Return the (x, y) coordinate for the center point of the cell that contains the specified text.  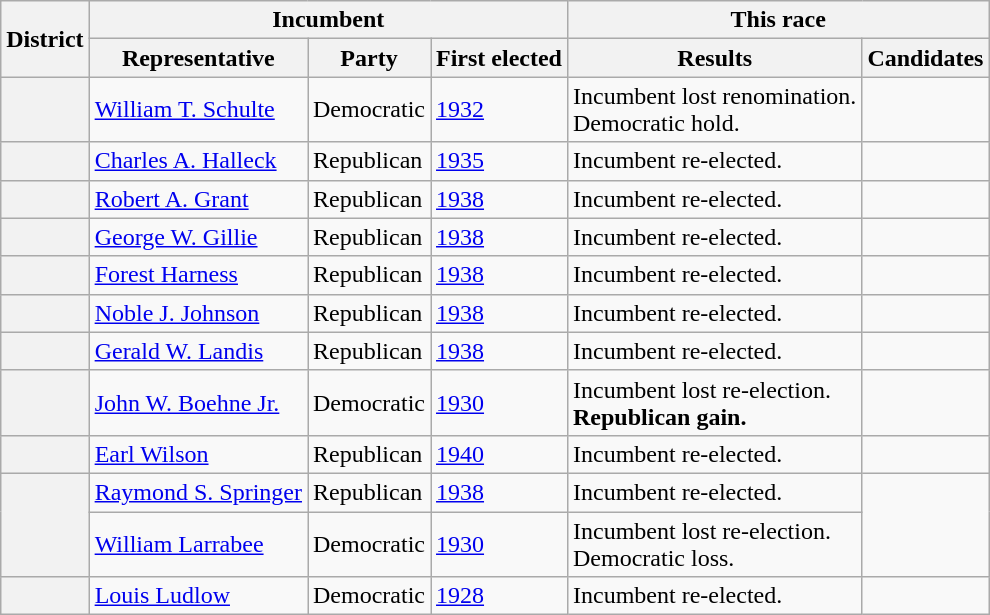
William Larrabee (198, 544)
Representative (198, 58)
Charles A. Halleck (198, 161)
1935 (498, 161)
Louis Ludlow (198, 596)
Incumbent lost renomination.Democratic hold. (714, 110)
Candidates (926, 58)
William T. Schulte (198, 110)
Incumbent lost re-election.Republican gain. (714, 402)
Earl Wilson (198, 454)
Incumbent lost re-election.Democratic loss. (714, 544)
Noble J. Johnson (198, 313)
District (45, 39)
Gerald W. Landis (198, 351)
1932 (498, 110)
Forest Harness (198, 275)
1940 (498, 454)
First elected (498, 58)
Raymond S. Springer (198, 492)
John W. Boehne Jr. (198, 402)
1928 (498, 596)
Robert A. Grant (198, 199)
This race (778, 20)
George W. Gillie (198, 237)
Party (370, 58)
Results (714, 58)
Incumbent (328, 20)
